Provide the [X, Y] coordinate of the cell's center where the given text is located.  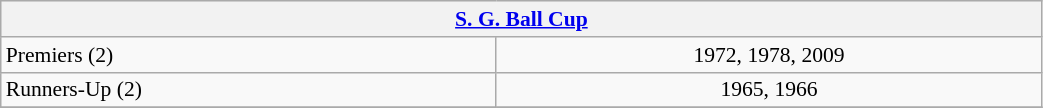
1965, 1966 [769, 90]
1972, 1978, 2009 [769, 55]
S. G. Ball Cup [522, 19]
Runners-Up (2) [248, 90]
Premiers (2) [248, 55]
